Return the (x, y) coordinate for the center point of the cell that contains the specified text.  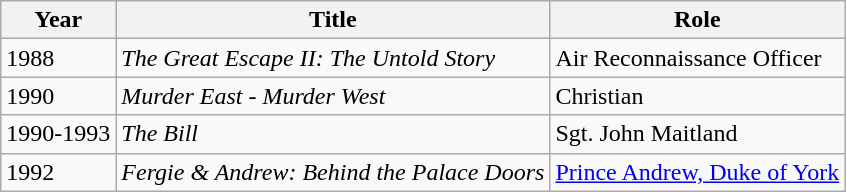
1988 (58, 58)
Fergie & Andrew: Behind the Palace Doors (333, 172)
Year (58, 20)
Sgt. John Maitland (698, 134)
Title (333, 20)
Role (698, 20)
The Bill (333, 134)
1992 (58, 172)
Air Reconnaissance Officer (698, 58)
1990 (58, 96)
Prince Andrew, Duke of York (698, 172)
The Great Escape II: The Untold Story (333, 58)
1990-1993 (58, 134)
Christian (698, 96)
Murder East - Murder West (333, 96)
